Capture the cell that displays the provided text and extract its (x, y) central coordinate. 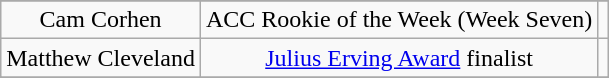
Matthew Cleveland (101, 58)
Cam Corhen (101, 20)
ACC Rookie of the Week (Week Seven) (398, 20)
Julius Erving Award finalist (398, 58)
